Output the (x, y) coordinate of the center of the cell containing the given text.  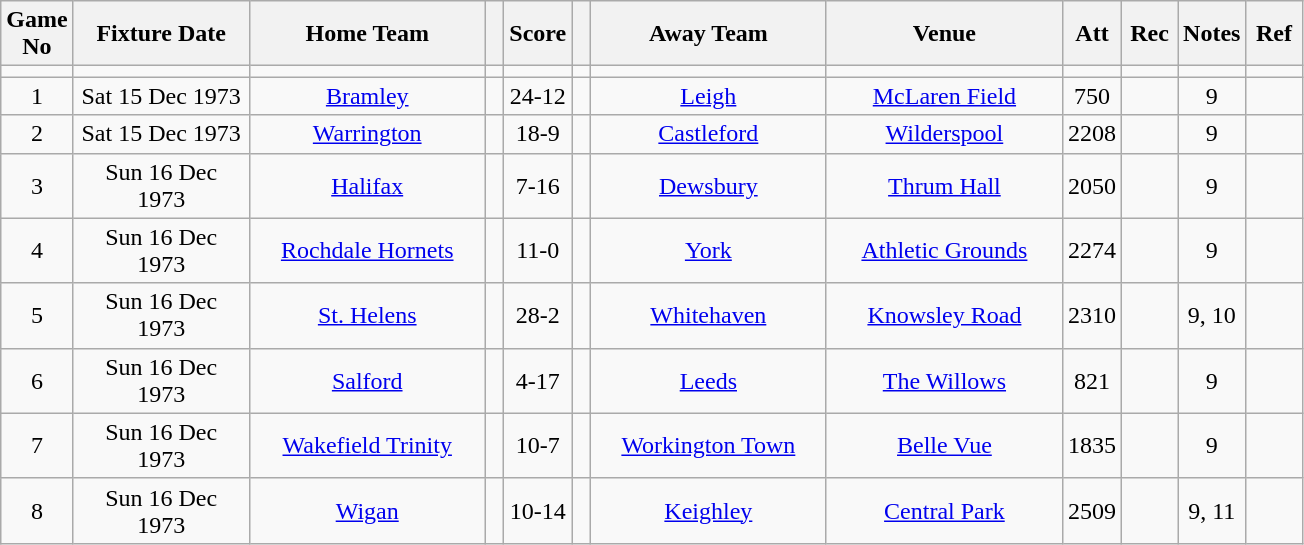
Keighley (708, 510)
18-9 (538, 134)
24-12 (538, 96)
Rec (1150, 34)
1 (37, 96)
11-0 (538, 250)
Castleford (708, 134)
28-2 (538, 316)
3 (37, 186)
10-7 (538, 446)
Away Team (708, 34)
2 (37, 134)
Score (538, 34)
York (708, 250)
1835 (1092, 446)
2509 (1092, 510)
2274 (1092, 250)
Workington Town (708, 446)
Wigan (367, 510)
10-14 (538, 510)
Venue (944, 34)
Leeds (708, 380)
4 (37, 250)
Fixture Date (161, 34)
Rochdale Hornets (367, 250)
Knowsley Road (944, 316)
Thrum Hall (944, 186)
Salford (367, 380)
8 (37, 510)
Athletic Grounds (944, 250)
Central Park (944, 510)
Warrington (367, 134)
6 (37, 380)
9, 11 (1212, 510)
Ref (1274, 34)
5 (37, 316)
Home Team (367, 34)
Leigh (708, 96)
821 (1092, 380)
Game No (37, 34)
McLaren Field (944, 96)
Wilderspool (944, 134)
St. Helens (367, 316)
2310 (1092, 316)
750 (1092, 96)
7 (37, 446)
Halifax (367, 186)
4-17 (538, 380)
2050 (1092, 186)
Whitehaven (708, 316)
Dewsbury (708, 186)
7-16 (538, 186)
Notes (1212, 34)
Wakefield Trinity (367, 446)
2208 (1092, 134)
9, 10 (1212, 316)
The Willows (944, 380)
Att (1092, 34)
Belle Vue (944, 446)
Bramley (367, 96)
